From the cell containing the given text, extract its center point as (x, y) coordinate. 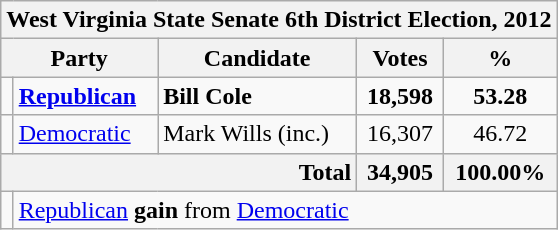
% (500, 58)
Bill Cole (258, 96)
West Virginia State Senate 6th District Election, 2012 (279, 20)
34,905 (400, 172)
Democratic (85, 134)
Total (179, 172)
Republican (85, 96)
18,598 (400, 96)
Mark Wills (inc.) (258, 134)
Republican gain from Democratic (285, 210)
Votes (400, 58)
Party (80, 58)
Candidate (258, 58)
46.72 (500, 134)
16,307 (400, 134)
100.00% (500, 172)
53.28 (500, 96)
